Pinpoint the cell where the given text exists, returning its (x, y) midpoint coordinate. 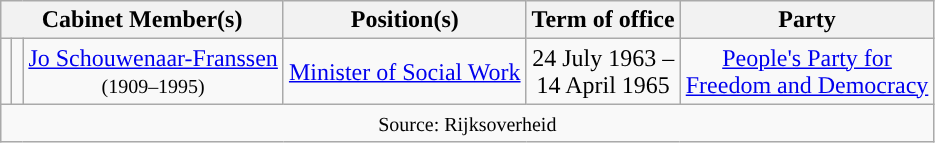
Minister of Social Work (404, 72)
Cabinet Member(s) (142, 20)
24 July 1963 – 14 April 1965 (603, 72)
Term of office (603, 20)
Jo Schouwenaar-Franssen (1909–1995) (154, 72)
People's Party for Freedom and Democracy (807, 72)
Source: Rijksoverheid (468, 123)
Party (807, 20)
Position(s) (404, 20)
